Scan for the cell matching the given text and deliver its [x, y] coordinate at center. 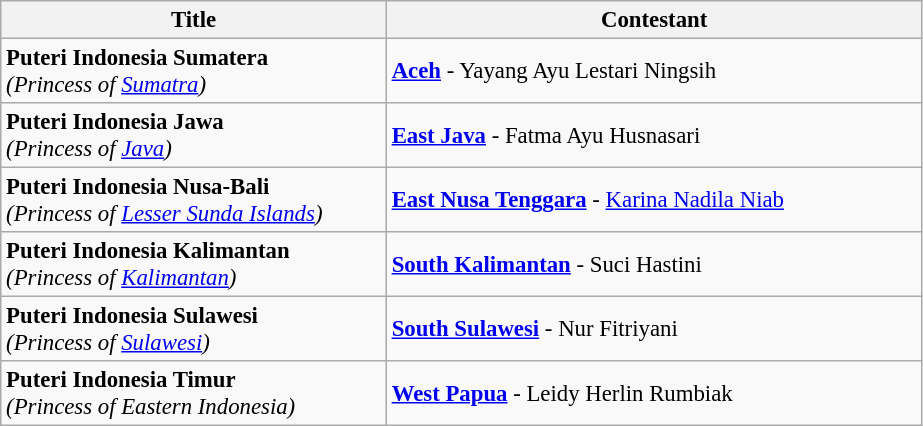
Puteri Indonesia Jawa(Princess of Java) [194, 136]
East Java - Fatma Ayu Husnasari [654, 136]
Puteri Indonesia Kalimantan(Princess of Kalimantan) [194, 264]
South Sulawesi - Nur Fitriyani [654, 330]
Puteri Indonesia Sumatera(Princess of Sumatra) [194, 72]
Title [194, 20]
Aceh - Yayang Ayu Lestari Ningsih [654, 72]
South Kalimantan - Suci Hastini [654, 264]
Contestant [654, 20]
East Nusa Tenggara - Karina Nadila Niab [654, 200]
Puteri Indonesia Nusa-Bali(Princess of Lesser Sunda Islands) [194, 200]
Puteri Indonesia Sulawesi(Princess of Sulawesi) [194, 330]
